Identify which cell holds the provided text, then report its (X, Y) central coordinate. 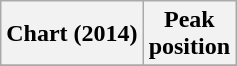
Peakposition (189, 34)
Chart (2014) (72, 34)
